Extract the (X, Y) coordinate from the center of the cell holding the provided text.  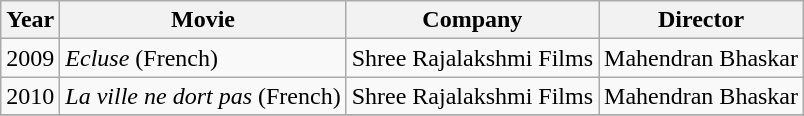
2010 (30, 96)
Company (472, 20)
Director (702, 20)
2009 (30, 58)
Movie (203, 20)
Year (30, 20)
La ville ne dort pas (French) (203, 96)
Ecluse (French) (203, 58)
